Output the (x, y) coordinate of the center of the cell containing the given text.  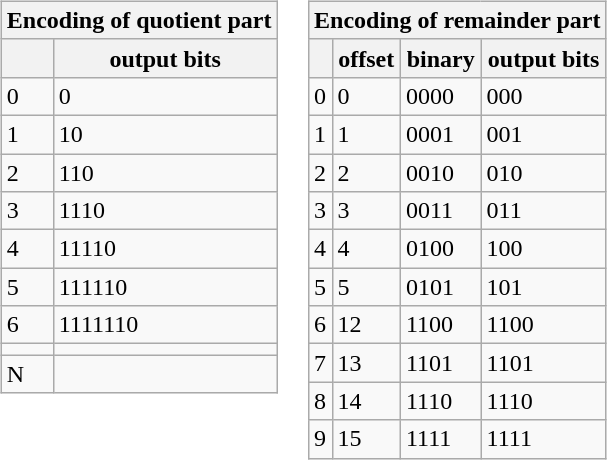
1111110 (165, 325)
011 (544, 211)
101 (544, 287)
110 (165, 173)
010 (544, 173)
7 (321, 363)
000 (544, 96)
0101 (440, 287)
100 (544, 249)
binary (440, 58)
10 (165, 134)
Encoding of quotient part (139, 20)
001 (544, 134)
0000 (440, 96)
0100 (440, 249)
0011 (440, 211)
offset (366, 58)
N (27, 374)
8 (321, 401)
12 (366, 325)
11110 (165, 249)
0001 (440, 134)
15 (366, 439)
0010 (440, 173)
14 (366, 401)
13 (366, 363)
111110 (165, 287)
9 (321, 439)
Encoding of remainder part (458, 20)
